Search for the cell housing the specified text and yield its (X, Y) center coordinate. 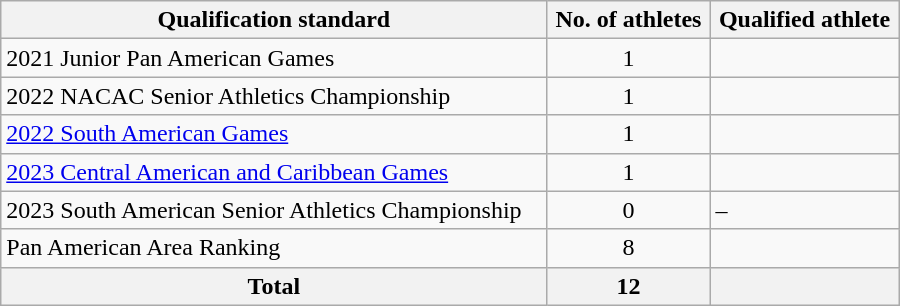
Total (274, 286)
Qualification standard (274, 20)
12 (628, 286)
Qualified athlete (804, 20)
– (804, 210)
2023 Central American and Caribbean Games (274, 172)
2022 NACAC Senior Athletics Championship (274, 96)
2021 Junior Pan American Games (274, 58)
0 (628, 210)
2023 South American Senior Athletics Championship (274, 210)
8 (628, 248)
2022 South American Games (274, 134)
No. of athletes (628, 20)
Pan American Area Ranking (274, 248)
